Detect which cell encompasses the target text, then output its (x, y) center coordinate. 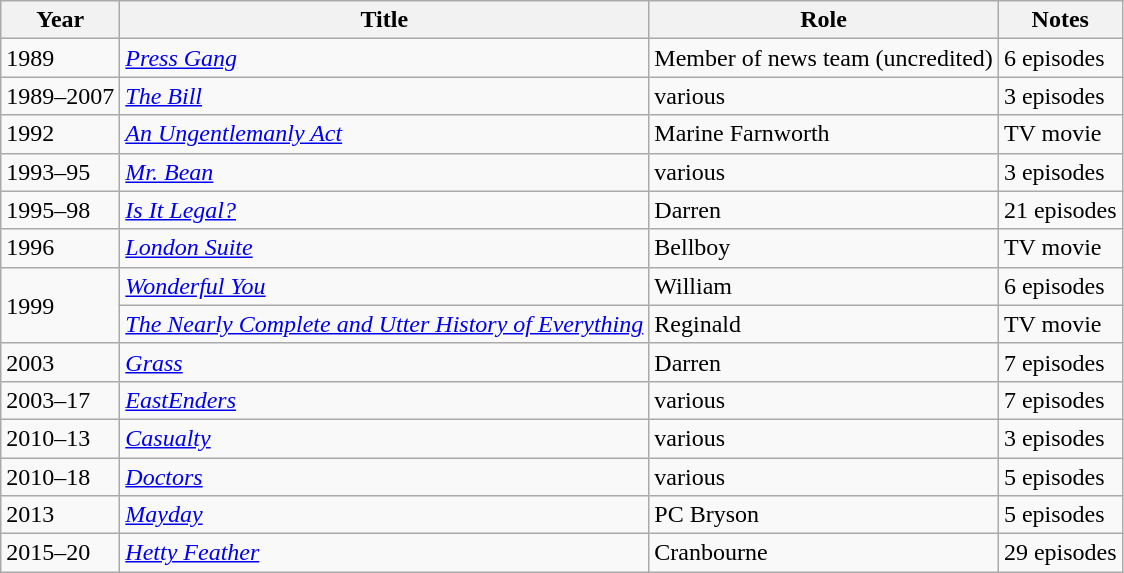
29 episodes (1060, 553)
21 episodes (1060, 210)
1989–2007 (60, 96)
Reginald (824, 324)
Mr. Bean (384, 172)
2010–18 (60, 477)
1993–95 (60, 172)
Role (824, 20)
Marine Farnworth (824, 134)
Grass (384, 362)
Cranbourne (824, 553)
Mayday (384, 515)
1999 (60, 305)
1989 (60, 58)
An Ungentlemanly Act (384, 134)
Doctors (384, 477)
2013 (60, 515)
2003 (60, 362)
EastEnders (384, 400)
The Nearly Complete and Utter History of Everything (384, 324)
Notes (1060, 20)
PC Bryson (824, 515)
William (824, 286)
Title (384, 20)
London Suite (384, 248)
2010–13 (60, 438)
2015–20 (60, 553)
Year (60, 20)
1996 (60, 248)
Bellboy (824, 248)
Hetty Feather (384, 553)
Press Gang (384, 58)
Member of news team (uncredited) (824, 58)
1995–98 (60, 210)
Wonderful You (384, 286)
1992 (60, 134)
Casualty (384, 438)
2003–17 (60, 400)
Is It Legal? (384, 210)
The Bill (384, 96)
